For the text-containing cell, return its midpoint in [x, y] coordinate format. 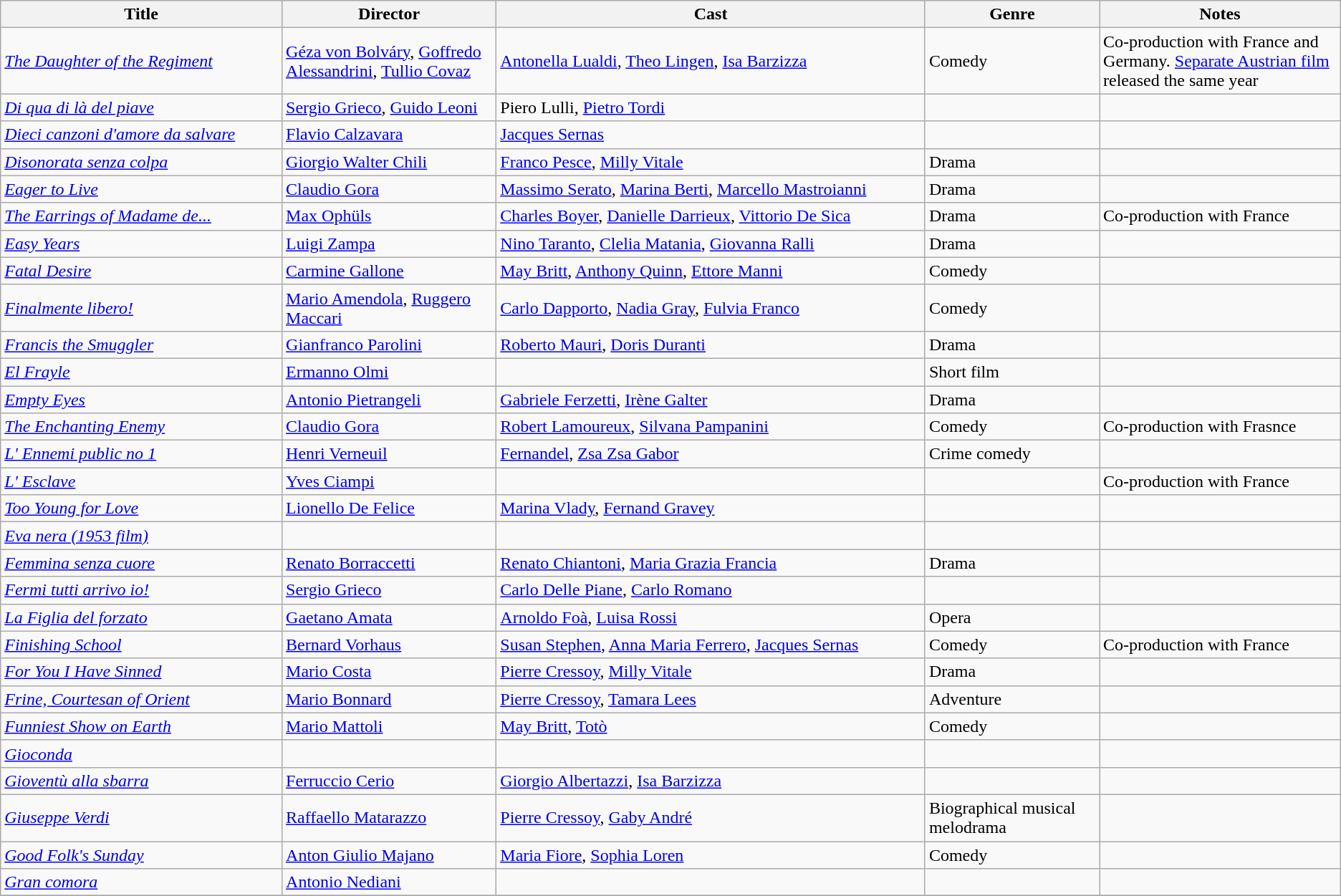
Piero Lulli, Pietro Tordi [711, 107]
Mario Amendola, Ruggero Maccari [390, 308]
Ferruccio Cerio [390, 781]
Antonio Pietrangeli [390, 399]
The Enchanting Enemy [142, 427]
Good Folk's Sunday [142, 854]
Antonella Lualdi, Theo Lingen, Isa Barzizza [711, 61]
Cast [711, 14]
Maria Fiore, Sophia Loren [711, 854]
Roberto Mauri, Doris Duranti [711, 345]
Biographical musical melodrama [1011, 818]
Giorgio Albertazzi, Isa Barzizza [711, 781]
Eva nera (1953 film) [142, 536]
Nino Taranto, Clelia Matania, Giovanna Ralli [711, 244]
Carlo Dapporto, Nadia Gray, Fulvia Franco [711, 308]
The Daughter of the Regiment [142, 61]
Gianfranco Parolini [390, 345]
Mario Bonnard [390, 699]
Gioventù alla sbarra [142, 781]
Sergio Grieco [390, 590]
L' Esclave [142, 481]
Franco Pesce, Milly Vitale [711, 162]
Henri Verneuil [390, 454]
For You I Have Sinned [142, 672]
Crime comedy [1011, 454]
El Frayle [142, 372]
Giorgio Walter Chili [390, 162]
Max Ophüls [390, 216]
Fernandel, Zsa Zsa Gabor [711, 454]
Short film [1011, 372]
Adventure [1011, 699]
Fermi tutti arrivo io! [142, 590]
Charles Boyer, Danielle Darrieux, Vittorio De Sica [711, 216]
Empty Eyes [142, 399]
Carlo Delle Piane, Carlo Romano [711, 590]
Opera [1011, 617]
Funniest Show on Earth [142, 726]
Disonorata senza colpa [142, 162]
Giuseppe Verdi [142, 818]
Luigi Zampa [390, 244]
Carmine Gallone [390, 271]
Frine, Courtesan of Orient [142, 699]
Finalmente libero! [142, 308]
Bernard Vorhaus [390, 645]
Flavio Calzavara [390, 135]
Di qua di là del piave [142, 107]
Notes [1221, 14]
Gran comora [142, 882]
Susan Stephen, Anna Maria Ferrero, Jacques Sernas [711, 645]
Arnoldo Foà, Luisa Rossi [711, 617]
L' Ennemi public no 1 [142, 454]
Gabriele Ferzetti, Irène Galter [711, 399]
Renato Borraccetti [390, 563]
Pierre Cressoy, Gaby André [711, 818]
Pierre Cressoy, Milly Vitale [711, 672]
Anton Giulio Majano [390, 854]
The Earrings of Madame de... [142, 216]
Title [142, 14]
Jacques Sernas [711, 135]
Yves Ciampi [390, 481]
Fatal Desire [142, 271]
Dieci canzoni d'amore da salvare [142, 135]
Raffaello Matarazzo [390, 818]
Easy Years [142, 244]
Antonio Nediani [390, 882]
Femmina senza cuore [142, 563]
Co-production with Frasnce [1221, 427]
Director [390, 14]
Co-production with France and Germany. Separate Austrian film released the same year [1221, 61]
Eager to Live [142, 189]
Robert Lamoureux, Silvana Pampanini [711, 427]
Finishing School [142, 645]
Gioconda [142, 753]
Mario Costa [390, 672]
Pierre Cressoy, Tamara Lees [711, 699]
Renato Chiantoni, Maria Grazia Francia [711, 563]
Genre [1011, 14]
Ermanno Olmi [390, 372]
Massimo Serato, Marina Berti, Marcello Mastroianni [711, 189]
Sergio Grieco, Guido Leoni [390, 107]
Marina Vlady, Fernand Gravey [711, 509]
May Britt, Totò [711, 726]
May Britt, Anthony Quinn, Ettore Manni [711, 271]
Too Young for Love [142, 509]
Gaetano Amata [390, 617]
Francis the Smuggler [142, 345]
Géza von Bolváry, Goffredo Alessandrini, Tullio Covaz [390, 61]
Mario Mattoli [390, 726]
Lionello De Felice [390, 509]
La Figlia del forzato [142, 617]
